Capture the cell that displays the provided text and extract its [x, y] central coordinate. 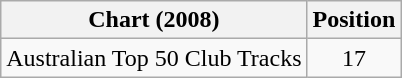
Australian Top 50 Club Tracks [154, 58]
Chart (2008) [154, 20]
Position [354, 20]
17 [354, 58]
